Locate the cell with the specified text and output its (x, y) center coordinate. 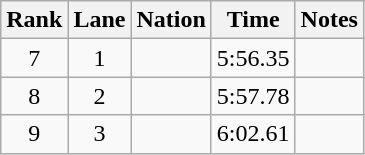
2 (100, 96)
9 (34, 134)
6:02.61 (253, 134)
5:57.78 (253, 96)
1 (100, 58)
Rank (34, 20)
Time (253, 20)
Lane (100, 20)
3 (100, 134)
Nation (171, 20)
Notes (329, 20)
5:56.35 (253, 58)
7 (34, 58)
8 (34, 96)
